Search for the cell housing the specified text and yield its (x, y) center coordinate. 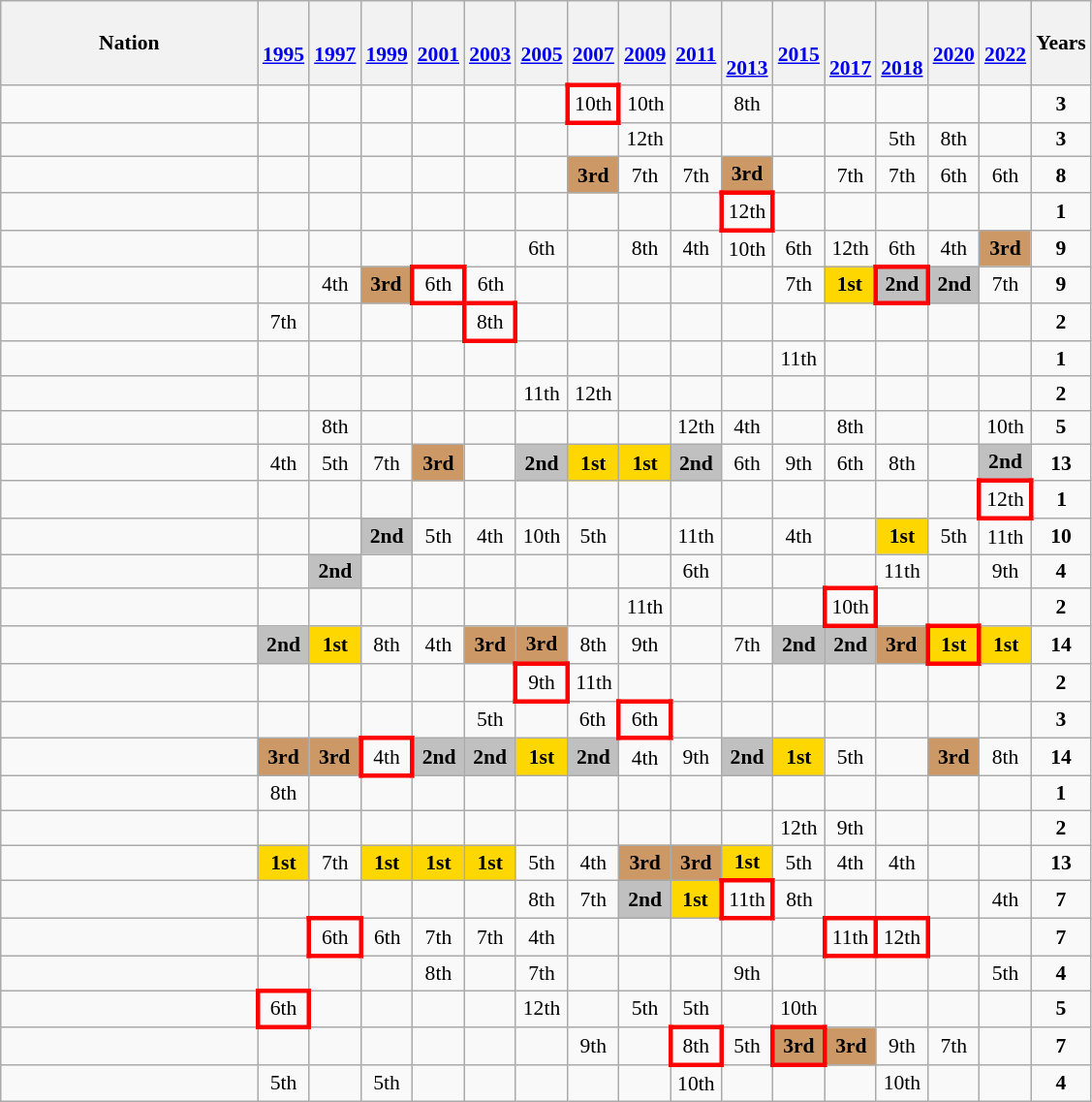
Years (1061, 43)
2003 (490, 43)
2001 (438, 43)
1997 (335, 43)
10 (1061, 537)
2022 (1006, 43)
2018 (901, 43)
2017 (851, 43)
8 (1061, 174)
2009 (645, 43)
2020 (953, 43)
Nation (130, 43)
1995 (283, 43)
2015 (798, 43)
2005 (541, 43)
2013 (746, 43)
2011 (696, 43)
2007 (593, 43)
1999 (386, 43)
